Locate the cell with the specified text and output its (X, Y) center coordinate. 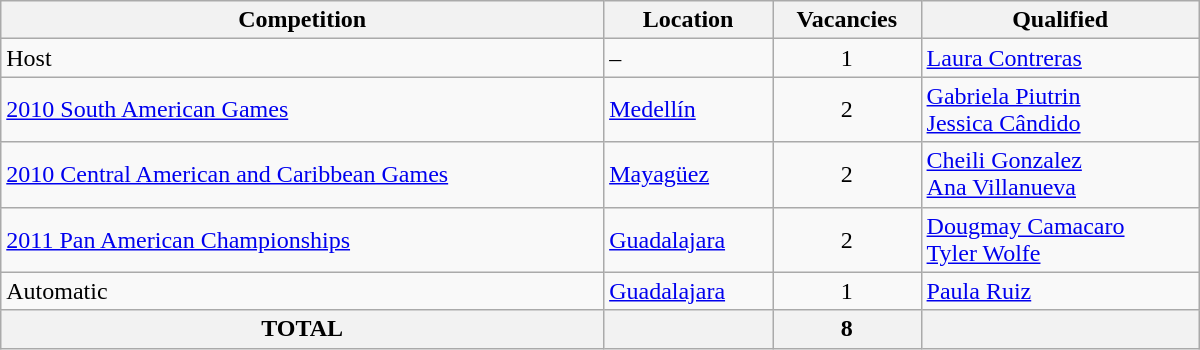
Laura Contreras (1060, 58)
Gabriela Piutrin Jessica Cândido (1060, 110)
Qualified (1060, 20)
2010 Central American and Caribbean Games (302, 174)
– (688, 58)
Mayagüez (688, 174)
Vacancies (847, 20)
Cheili Gonzalez Ana Villanueva (1060, 174)
Medellín (688, 110)
Competition (302, 20)
Location (688, 20)
2011 Pan American Championships (302, 240)
Host (302, 58)
2010 South American Games (302, 110)
Automatic (302, 291)
Dougmay Camacaro Tyler Wolfe (1060, 240)
TOTAL (302, 329)
Paula Ruiz (1060, 291)
8 (847, 329)
